Scan for the cell matching the given text and deliver its [X, Y] coordinate at center. 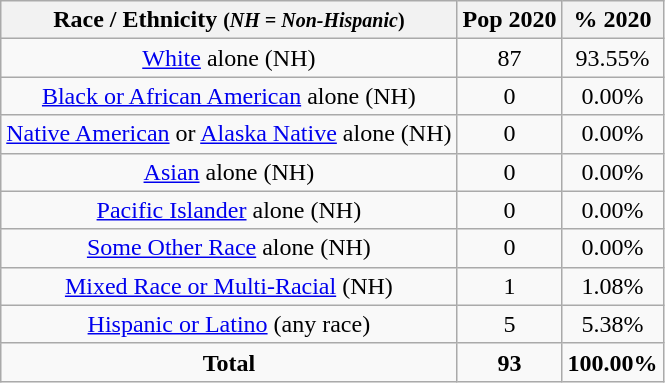
1.08% [612, 286]
93.55% [612, 58]
Race / Ethnicity (NH = Non-Hispanic) [229, 20]
White alone (NH) [229, 58]
Black or African American alone (NH) [229, 96]
93 [510, 362]
Mixed Race or Multi-Racial (NH) [229, 286]
% 2020 [612, 20]
5 [510, 324]
5.38% [612, 324]
Total [229, 362]
Pacific Islander alone (NH) [229, 210]
100.00% [612, 362]
Hispanic or Latino (any race) [229, 324]
Some Other Race alone (NH) [229, 248]
1 [510, 286]
Asian alone (NH) [229, 172]
87 [510, 58]
Pop 2020 [510, 20]
Native American or Alaska Native alone (NH) [229, 134]
